Detect which cell encompasses the target text, then output its (X, Y) center coordinate. 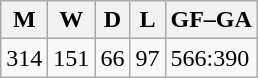
151 (72, 58)
W (72, 20)
M (24, 20)
66 (112, 58)
566:390 (211, 58)
314 (24, 58)
97 (148, 58)
D (112, 20)
GF–GA (211, 20)
L (148, 20)
